Find where the given text appears and provide that cell's center as [X, Y] coordinate. 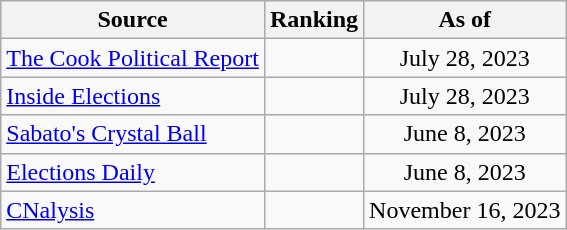
Sabato's Crystal Ball [133, 134]
Source [133, 20]
As of [465, 20]
November 16, 2023 [465, 210]
Ranking [314, 20]
Elections Daily [133, 172]
CNalysis [133, 210]
The Cook Political Report [133, 58]
Inside Elections [133, 96]
